Return the [x, y] coordinate for the center point of the cell that contains the specified text.  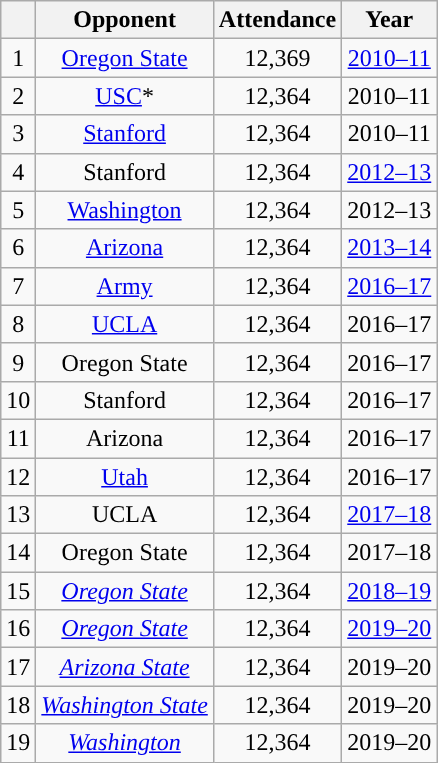
2 [18, 96]
16 [18, 629]
12 [18, 477]
19 [18, 743]
Opponent [125, 20]
10 [18, 400]
12,369 [277, 58]
13 [18, 515]
Washington State [125, 705]
2018–19 [390, 591]
Attendance [277, 20]
Year [390, 20]
6 [18, 248]
3 [18, 134]
8 [18, 324]
18 [18, 705]
11 [18, 438]
17 [18, 667]
USC* [125, 96]
2013–14 [390, 248]
Arizona State [125, 667]
Army [125, 286]
7 [18, 286]
4 [18, 172]
1 [18, 58]
14 [18, 553]
15 [18, 591]
5 [18, 210]
Utah [125, 477]
9 [18, 362]
